Return the [X, Y] coordinate for the center point of the cell that contains the specified text.  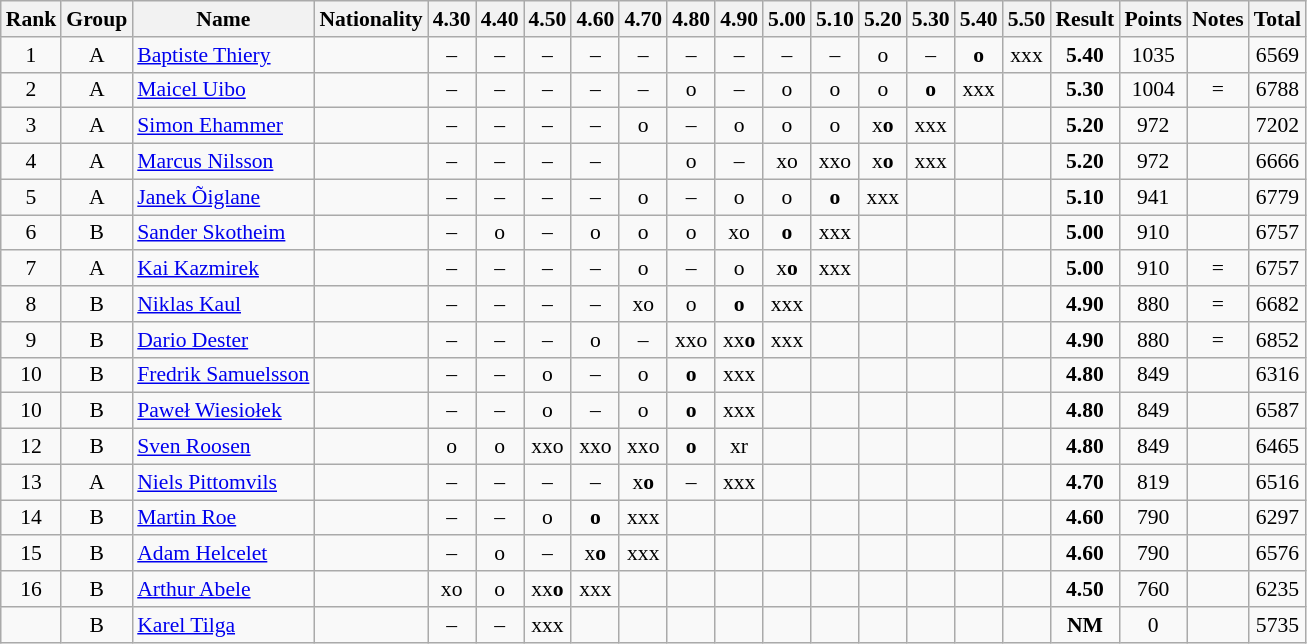
Marcus Nilsson [223, 162]
Simon Ehammer [223, 126]
6576 [1278, 554]
Martin Roe [223, 518]
7 [32, 269]
Sven Roosen [223, 447]
4 [32, 162]
1035 [1153, 55]
6235 [1278, 589]
Arthur Abele [223, 589]
12 [32, 447]
5.50 [1027, 19]
Group [96, 19]
6569 [1278, 55]
Paweł Wiesiołek [223, 411]
Name [223, 19]
3 [32, 126]
819 [1153, 482]
Kai Kazmirek [223, 269]
6316 [1278, 375]
Janek Õiglane [223, 197]
941 [1153, 197]
6587 [1278, 411]
Points [1153, 19]
9 [32, 340]
Karel Tilga [223, 625]
7202 [1278, 126]
8 [32, 304]
1004 [1153, 90]
6779 [1278, 197]
760 [1153, 589]
4.40 [500, 19]
Niklas Kaul [223, 304]
xr [739, 447]
Dario Dester [223, 340]
1 [32, 55]
Rank [32, 19]
Adam Helcelet [223, 554]
6516 [1278, 482]
4.30 [452, 19]
Notes [1218, 19]
6682 [1278, 304]
6788 [1278, 90]
5735 [1278, 625]
Fredrik Samuelsson [223, 375]
2 [32, 90]
6297 [1278, 518]
15 [32, 554]
Maicel Uibo [223, 90]
6 [32, 233]
6465 [1278, 447]
6852 [1278, 340]
Niels Pittomvils [223, 482]
13 [32, 482]
Result [1084, 19]
14 [32, 518]
Baptiste Thiery [223, 55]
6666 [1278, 162]
Nationality [370, 19]
Total [1278, 19]
16 [32, 589]
5 [32, 197]
Sander Skotheim [223, 233]
0 [1153, 625]
NM [1084, 625]
